For the text-containing cell, return its midpoint in (X, Y) coordinate format. 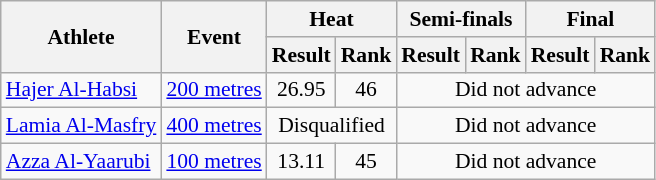
45 (366, 162)
26.95 (302, 90)
200 metres (214, 90)
Azza Al-Yaarubi (82, 162)
13.11 (302, 162)
46 (366, 90)
Semi-finals (460, 19)
100 metres (214, 162)
400 metres (214, 126)
Heat (332, 19)
Athlete (82, 36)
Disqualified (332, 126)
Lamia Al-Masfry (82, 126)
Hajer Al-Habsi (82, 90)
Final (590, 19)
Event (214, 36)
